Output the (X, Y) coordinate of the center of the cell containing the given text.  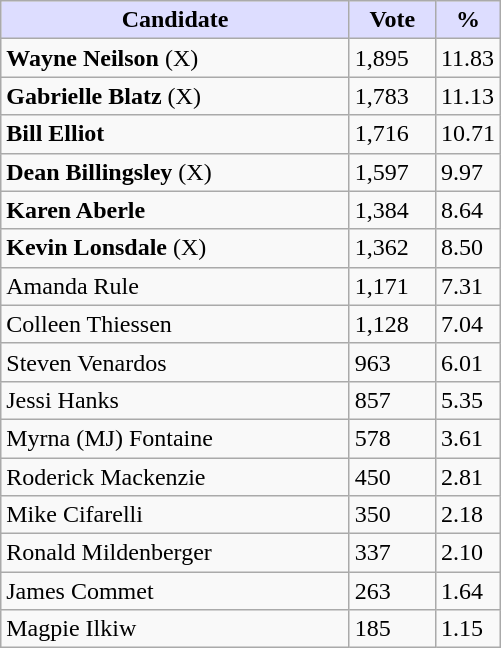
337 (392, 553)
1,716 (392, 134)
Kevin Lonsdale (X) (176, 248)
1,597 (392, 172)
3.61 (468, 438)
% (468, 20)
Candidate (176, 20)
Vote (392, 20)
Wayne Neilson (X) (176, 58)
11.83 (468, 58)
350 (392, 515)
James Commet (176, 591)
Colleen Thiessen (176, 324)
11.13 (468, 96)
7.31 (468, 286)
9.97 (468, 172)
2.18 (468, 515)
963 (392, 362)
5.35 (468, 400)
Ronald Mildenberger (176, 553)
8.50 (468, 248)
1.64 (468, 591)
8.64 (468, 210)
263 (392, 591)
1,783 (392, 96)
Dean Billingsley (X) (176, 172)
Jessi Hanks (176, 400)
Bill Elliot (176, 134)
6.01 (468, 362)
2.81 (468, 477)
Magpie Ilkiw (176, 629)
185 (392, 629)
Myrna (MJ) Fontaine (176, 438)
1,128 (392, 324)
10.71 (468, 134)
Mike Cifarelli (176, 515)
450 (392, 477)
Karen Aberle (176, 210)
Gabrielle Blatz (X) (176, 96)
1,384 (392, 210)
Amanda Rule (176, 286)
578 (392, 438)
1,895 (392, 58)
1,171 (392, 286)
7.04 (468, 324)
Roderick Mackenzie (176, 477)
Steven Venardos (176, 362)
2.10 (468, 553)
857 (392, 400)
1,362 (392, 248)
1.15 (468, 629)
